For the text-containing cell, return its midpoint in (x, y) coordinate format. 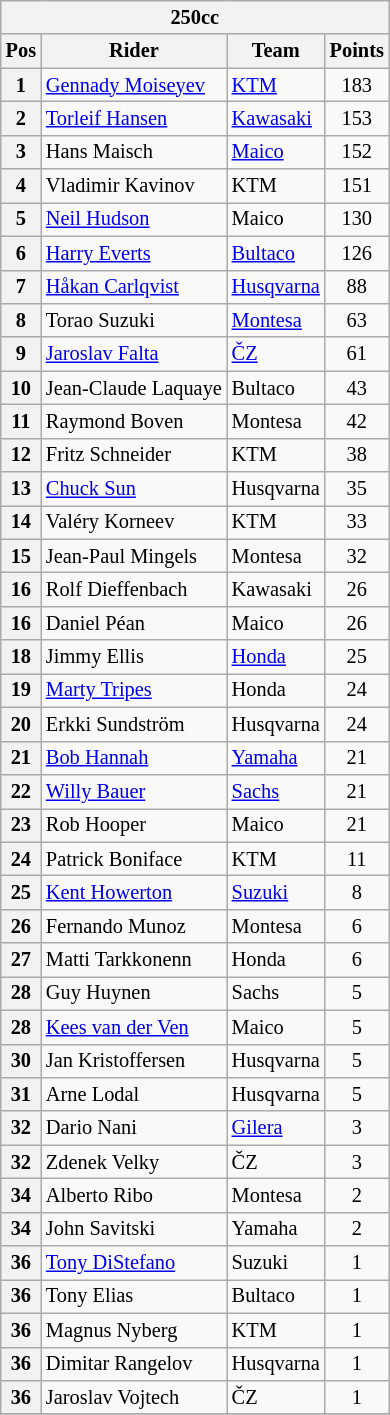
250cc (195, 17)
Arne Lodal (134, 1094)
Gilera (276, 1128)
88 (357, 287)
Jimmy Ellis (134, 657)
Matti Tarkkonenn (134, 960)
Dario Nani (134, 1128)
9 (21, 354)
Erkki Sundström (134, 724)
27 (21, 960)
Håkan Carlqvist (134, 287)
23 (21, 825)
152 (357, 152)
Guy Huynen (134, 993)
Kees van der Ven (134, 1027)
Fernando Munoz (134, 926)
42 (357, 421)
13 (21, 489)
John Savitski (134, 1229)
35 (357, 489)
Jan Kristoffersen (134, 1061)
12 (21, 455)
Jean-Paul Mingels (134, 556)
Chuck Sun (134, 489)
Patrick Boniface (134, 859)
Bob Hannah (134, 758)
Tony Elias (134, 1296)
Points (357, 51)
Gennady Moiseyev (134, 85)
43 (357, 388)
Zdenek Velky (134, 1162)
Rider (134, 51)
126 (357, 253)
7 (21, 287)
Torleif Hansen (134, 118)
31 (21, 1094)
63 (357, 320)
14 (21, 522)
130 (357, 219)
19 (21, 690)
Harry Everts (134, 253)
20 (21, 724)
Rolf Dieffenbach (134, 589)
Rob Hooper (134, 825)
Dimitar Rangelov (134, 1364)
Magnus Nyberg (134, 1330)
Pos (21, 51)
Jaroslav Vojtech (134, 1397)
30 (21, 1061)
33 (357, 522)
Daniel Péan (134, 623)
10 (21, 388)
61 (357, 354)
18 (21, 657)
4 (21, 186)
Alberto Ribo (134, 1195)
Willy Bauer (134, 791)
Marty Tripes (134, 690)
Valéry Korneev (134, 522)
Fritz Schneider (134, 455)
Vladimir Kavinov (134, 186)
Team (276, 51)
Tony DiStefano (134, 1263)
38 (357, 455)
Hans Maisch (134, 152)
22 (21, 791)
Jaroslav Falta (134, 354)
183 (357, 85)
Raymond Boven (134, 421)
15 (21, 556)
Torao Suzuki (134, 320)
Kent Howerton (134, 892)
Neil Hudson (134, 219)
Jean-Claude Laquaye (134, 388)
153 (357, 118)
151 (357, 186)
